Detect which cell encompasses the target text, then output its (X, Y) center coordinate. 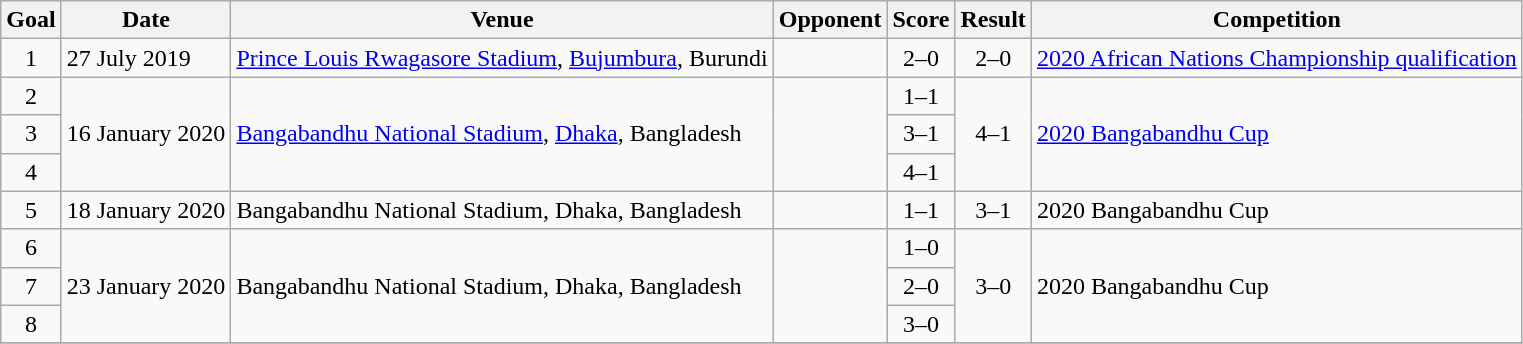
4 (31, 172)
2 (31, 96)
3 (31, 134)
16 January 2020 (146, 134)
Date (146, 20)
7 (31, 286)
23 January 2020 (146, 286)
Goal (31, 20)
2020 African Nations Championship qualification (1276, 58)
27 July 2019 (146, 58)
Opponent (830, 20)
1 (31, 58)
Prince Louis Rwagasore Stadium, Bujumbura, Burundi (502, 58)
8 (31, 324)
Venue (502, 20)
Competition (1276, 20)
18 January 2020 (146, 210)
Result (993, 20)
6 (31, 248)
Score (921, 20)
1–0 (921, 248)
5 (31, 210)
